Find where the given text appears and provide that cell's center as (X, Y) coordinate. 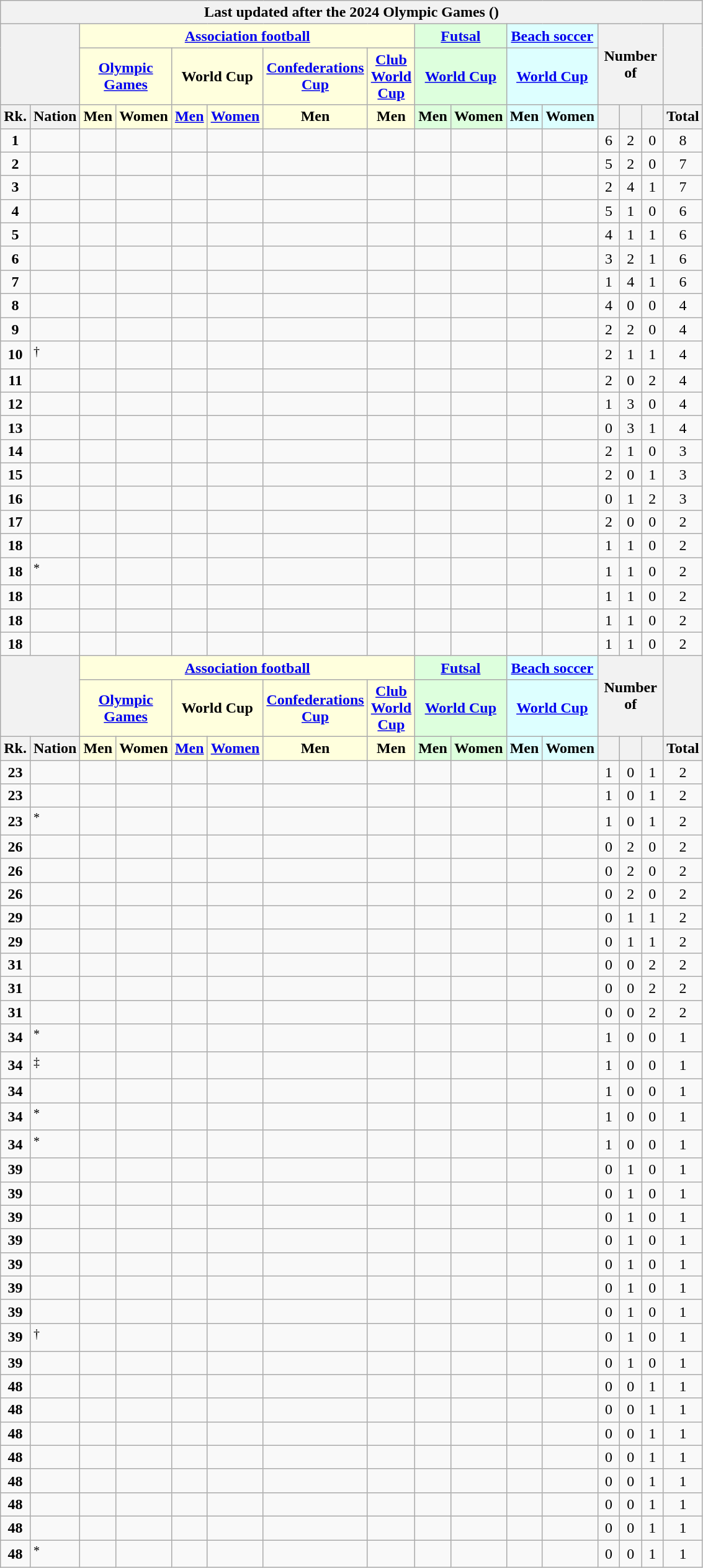
16 (16, 498)
Last updated after the 2024 Olympic Games () (352, 12)
10 (16, 355)
11 (16, 380)
17 (16, 522)
15 (16, 474)
13 (16, 427)
14 (16, 451)
9 (16, 329)
‡ (55, 1066)
12 (16, 404)
